Detect which cell encompasses the target text, then output its [x, y] center coordinate. 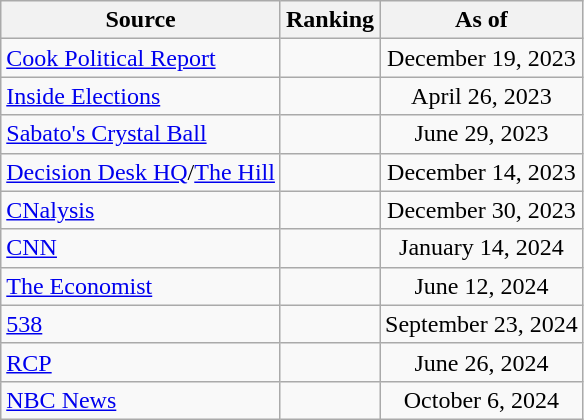
Inside Elections [141, 96]
As of [482, 20]
September 23, 2024 [482, 324]
Decision Desk HQ/The Hill [141, 172]
December 30, 2023 [482, 210]
CNN [141, 248]
January 14, 2024 [482, 248]
RCP [141, 362]
Cook Political Report [141, 58]
April 26, 2023 [482, 96]
538 [141, 324]
NBC News [141, 400]
October 6, 2024 [482, 400]
Sabato's Crystal Ball [141, 134]
Ranking [330, 20]
June 26, 2024 [482, 362]
December 19, 2023 [482, 58]
December 14, 2023 [482, 172]
Source [141, 20]
The Economist [141, 286]
June 12, 2024 [482, 286]
CNalysis [141, 210]
June 29, 2023 [482, 134]
